Scan for the cell matching the given text and deliver its [X, Y] coordinate at center. 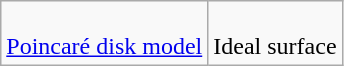
Poincaré disk model [104, 34]
Ideal surface [275, 34]
